Determine the [X, Y] coordinate at the center of the cell enclosing the given text.  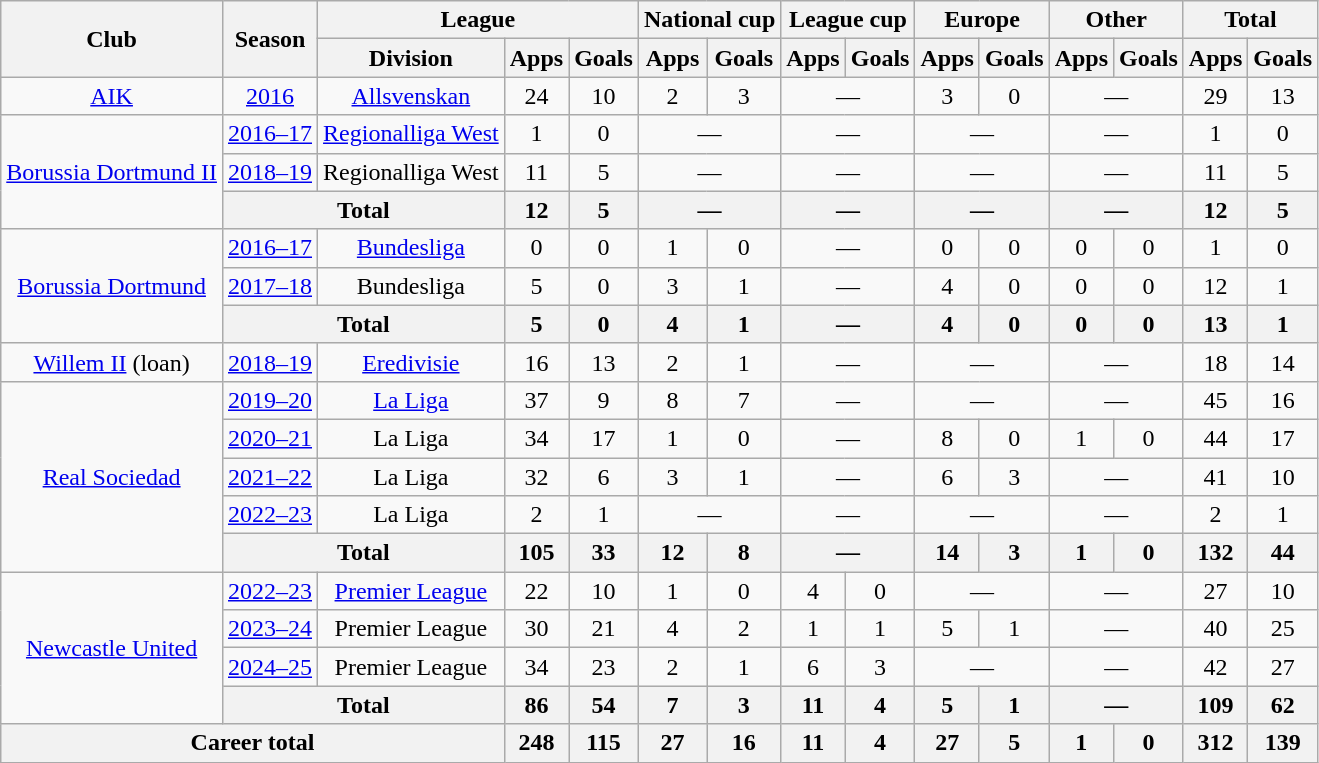
AIK [112, 96]
29 [1215, 96]
2020–21 [270, 438]
105 [536, 553]
248 [536, 743]
Borussia Dortmund [112, 286]
40 [1215, 629]
Division [412, 58]
League cup [848, 20]
21 [604, 629]
86 [536, 705]
Other [1116, 20]
Borussia Dortmund II [112, 172]
139 [1283, 743]
Career total [252, 743]
37 [536, 400]
2017–18 [270, 286]
54 [604, 705]
18 [1215, 362]
Real Sociedad [112, 476]
23 [604, 667]
9 [604, 400]
National cup [709, 20]
2024–25 [270, 667]
2019–20 [270, 400]
25 [1283, 629]
Allsvenskan [412, 96]
2021–22 [270, 477]
League [478, 20]
2016 [270, 96]
Season [270, 39]
41 [1215, 477]
2023–24 [270, 629]
Eredivisie [412, 362]
24 [536, 96]
312 [1215, 743]
45 [1215, 400]
42 [1215, 667]
Europe [982, 20]
30 [536, 629]
109 [1215, 705]
132 [1215, 553]
Newcastle United [112, 648]
Club [112, 39]
22 [536, 591]
62 [1283, 705]
115 [604, 743]
32 [536, 477]
Willem II (loan) [112, 362]
33 [604, 553]
